Capture the cell that displays the provided text and extract its [X, Y] central coordinate. 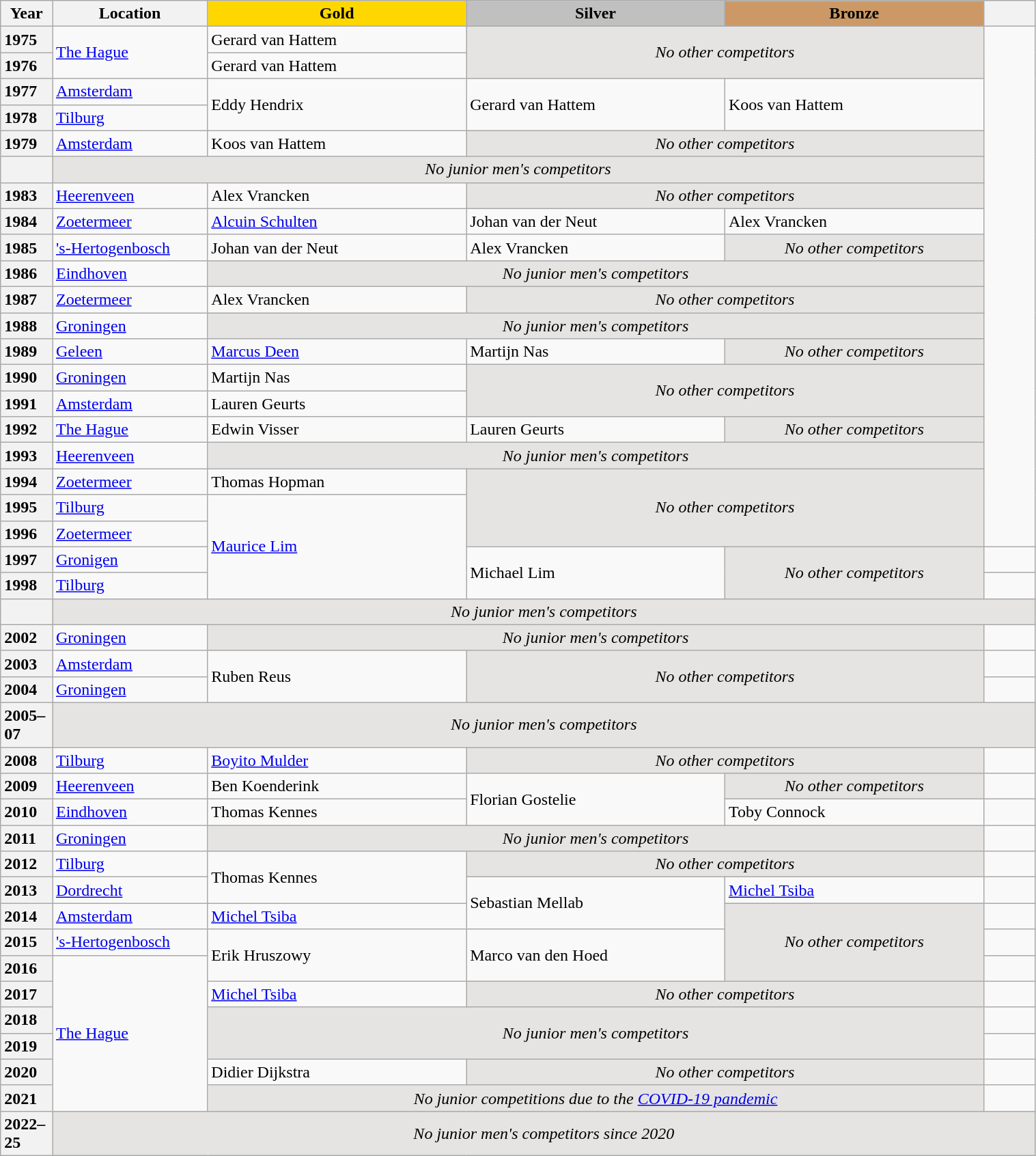
1984 [27, 221]
Year [27, 14]
Dordrecht [130, 890]
2002 [27, 637]
1986 [27, 273]
Edwin Visser [337, 430]
2019 [27, 1046]
1983 [27, 195]
Gronigen [130, 560]
1975 [27, 40]
No junior men's competitors since 2020 [544, 1133]
1991 [27, 404]
Michael Lim [596, 573]
1994 [27, 482]
Location [130, 14]
Thomas Hopman [337, 482]
2005–07 [27, 724]
2004 [27, 689]
2016 [27, 968]
2015 [27, 942]
1978 [27, 118]
2021 [27, 1098]
Erik Hruszowy [337, 955]
Marco van den Hoed [596, 955]
Silver [596, 14]
1988 [27, 326]
Alcuin Schulten [337, 221]
1989 [27, 352]
2018 [27, 1020]
1987 [27, 299]
2009 [27, 786]
1992 [27, 430]
1990 [27, 378]
2020 [27, 1072]
2012 [27, 864]
2011 [27, 838]
1979 [27, 143]
Sebastian Mellab [596, 903]
Didier Dijkstra [337, 1072]
2008 [27, 760]
Maurice Lim [337, 547]
Florian Gostelie [596, 799]
2022–25 [27, 1133]
1998 [27, 586]
Eddy Hendrix [337, 105]
No junior competitions due to the COVID-19 pandemic [596, 1098]
1976 [27, 66]
1985 [27, 247]
1997 [27, 560]
Toby Connock [854, 812]
2010 [27, 812]
Ben Koenderink [337, 786]
2013 [27, 890]
Ruben Reus [337, 676]
1993 [27, 456]
Geleen [130, 352]
Marcus Deen [337, 352]
2003 [27, 663]
2014 [27, 916]
Boyito Mulder [337, 760]
Bronze [854, 14]
Gold [337, 14]
2017 [27, 994]
1996 [27, 534]
1995 [27, 508]
1977 [27, 92]
